Find where the given text appears and provide that cell's center as (x, y) coordinate. 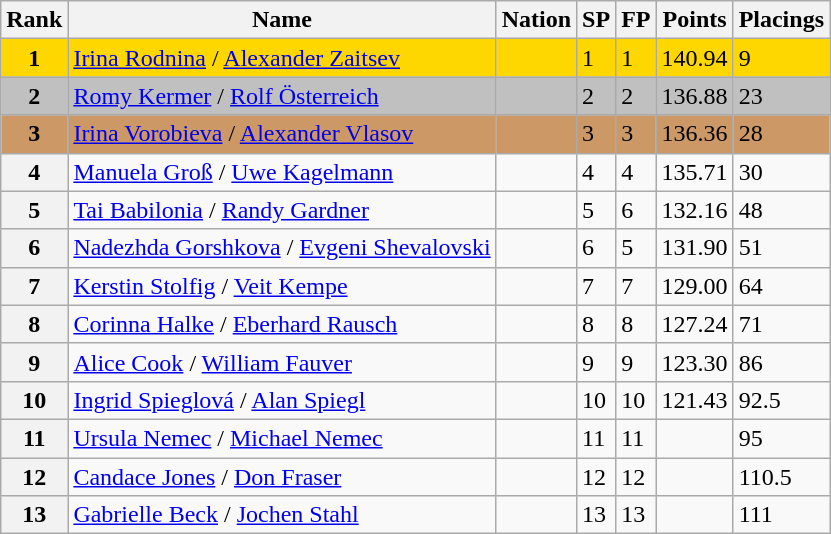
Points (694, 20)
140.94 (694, 58)
127.24 (694, 324)
Gabrielle Beck / Jochen Stahl (282, 515)
86 (781, 362)
48 (781, 210)
Candace Jones / Don Fraser (282, 477)
136.88 (694, 96)
129.00 (694, 286)
23 (781, 96)
123.30 (694, 362)
92.5 (781, 400)
136.36 (694, 134)
Corinna Halke / Eberhard Rausch (282, 324)
Tai Babilonia / Randy Gardner (282, 210)
71 (781, 324)
Irina Rodnina / Alexander Zaitsev (282, 58)
132.16 (694, 210)
51 (781, 248)
Placings (781, 20)
Manuela Groß / Uwe Kagelmann (282, 172)
30 (781, 172)
Irina Vorobieva / Alexander Vlasov (282, 134)
Nadezhda Gorshkova / Evgeni Shevalovski (282, 248)
64 (781, 286)
Ingrid Spieglová / Alan Spiegl (282, 400)
Romy Kermer / Rolf Österreich (282, 96)
FP (636, 20)
110.5 (781, 477)
Kerstin Stolfig / Veit Kempe (282, 286)
28 (781, 134)
Alice Cook / William Fauver (282, 362)
95 (781, 438)
SP (596, 20)
121.43 (694, 400)
Rank (34, 20)
135.71 (694, 172)
Nation (536, 20)
131.90 (694, 248)
Name (282, 20)
111 (781, 515)
Ursula Nemec / Michael Nemec (282, 438)
